Extract the (X, Y) coordinate from the center of the cell holding the provided text.  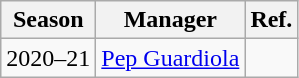
2020–21 (48, 58)
Season (48, 20)
Ref. (272, 20)
Pep Guardiola (170, 58)
Manager (170, 20)
